Capture the cell that displays the provided text and extract its (X, Y) central coordinate. 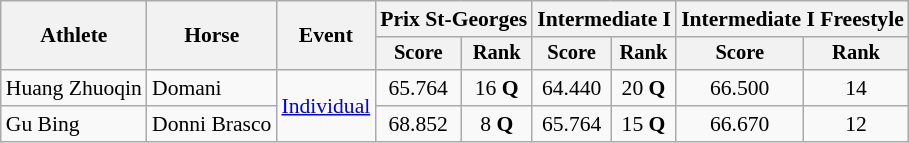
Prix St-Georges (454, 19)
Intermediate I (604, 19)
68.852 (418, 124)
64.440 (572, 88)
Intermediate I Freestyle (792, 19)
12 (856, 124)
15 Q (644, 124)
Athlete (74, 36)
Horse (212, 36)
Gu Bing (74, 124)
16 Q (496, 88)
Donni Brasco (212, 124)
Huang Zhuoqin (74, 88)
66.670 (740, 124)
Individual (326, 106)
66.500 (740, 88)
8 Q (496, 124)
20 Q (644, 88)
Event (326, 36)
14 (856, 88)
Domani (212, 88)
